Provide the [X, Y] coordinate of the cell's center where the given text is located.  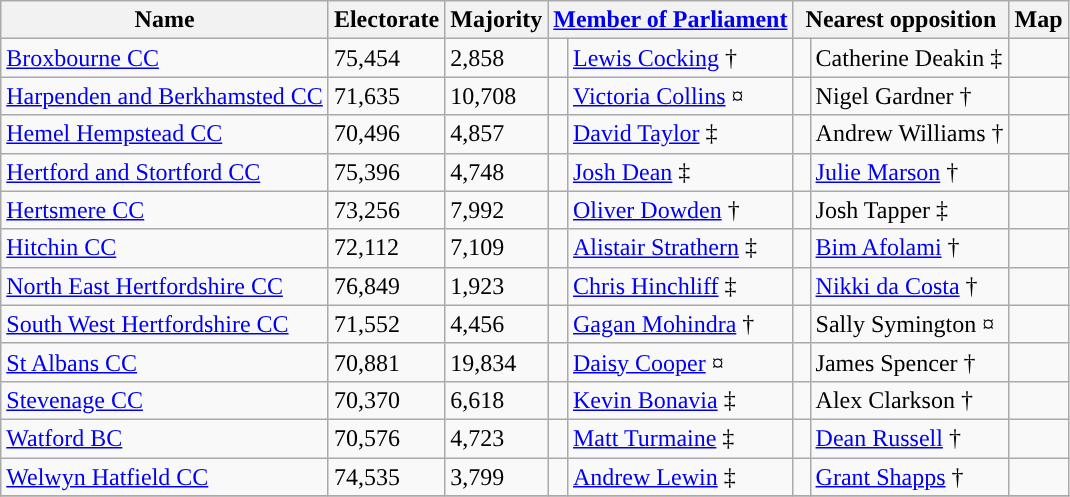
James Spencer † [910, 362]
71,635 [386, 96]
70,370 [386, 400]
Kevin Bonavia ‡ [680, 400]
Dean Russell † [910, 438]
10,708 [496, 96]
Sally Symington ¤ [910, 324]
Julie Marson † [910, 172]
Josh Tapper ‡ [910, 210]
Nigel Gardner † [910, 96]
Watford BC [165, 438]
73,256 [386, 210]
Lewis Cocking † [680, 58]
Josh Dean ‡ [680, 172]
Andrew Lewin ‡ [680, 477]
Andrew Williams † [910, 134]
Catherine Deakin ‡ [910, 58]
Nearest opposition [901, 20]
3,799 [496, 477]
Matt Turmaine ‡ [680, 438]
North East Hertfordshire CC [165, 286]
Broxbourne CC [165, 58]
Alistair Strathern ‡ [680, 248]
4,857 [496, 134]
Chris Hinchliff ‡ [680, 286]
St Albans CC [165, 362]
6,618 [496, 400]
Oliver Dowden † [680, 210]
Victoria Collins ¤ [680, 96]
Hitchin CC [165, 248]
Harpenden and Berkhamsted CC [165, 96]
Nikki da Costa † [910, 286]
74,535 [386, 477]
Name [165, 20]
Hertford and Stortford CC [165, 172]
Member of Parliament [670, 20]
Electorate [386, 20]
Hertsmere CC [165, 210]
Welwyn Hatfield CC [165, 477]
70,576 [386, 438]
7,992 [496, 210]
Majority [496, 20]
South West Hertfordshire CC [165, 324]
David Taylor ‡ [680, 134]
75,396 [386, 172]
1,923 [496, 286]
19,834 [496, 362]
7,109 [496, 248]
4,456 [496, 324]
Stevenage CC [165, 400]
70,496 [386, 134]
75,454 [386, 58]
Bim Afolami † [910, 248]
2,858 [496, 58]
Hemel Hempstead CC [165, 134]
4,748 [496, 172]
Alex Clarkson † [910, 400]
70,881 [386, 362]
Grant Shapps † [910, 477]
Daisy Cooper ¤ [680, 362]
72,112 [386, 248]
71,552 [386, 324]
4,723 [496, 438]
76,849 [386, 286]
Map [1038, 20]
Gagan Mohindra † [680, 324]
